Extract the (x, y) coordinate from the center of the cell holding the provided text.  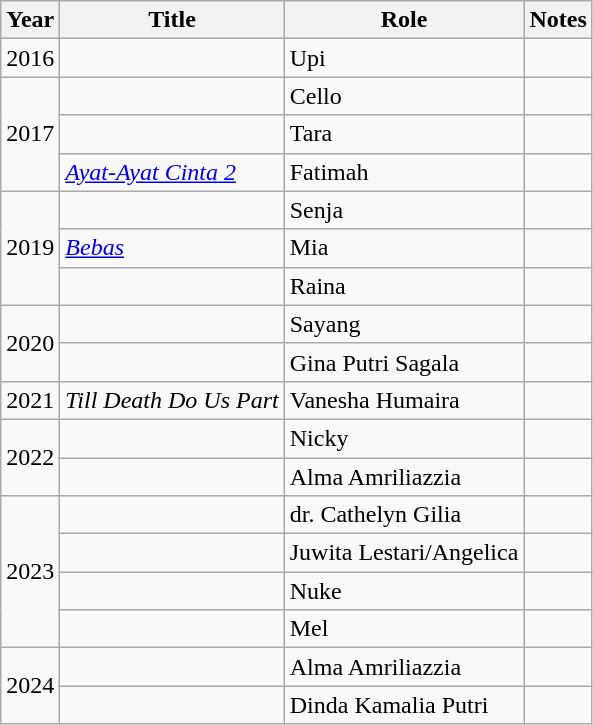
2021 (30, 400)
Fatimah (404, 172)
Till Death Do Us Part (172, 400)
Nicky (404, 438)
Upi (404, 58)
Dinda Kamalia Putri (404, 705)
Juwita Lestari/Angelica (404, 553)
Vanesha Humaira (404, 400)
Mel (404, 629)
2023 (30, 572)
Bebas (172, 248)
2024 (30, 686)
2020 (30, 343)
2019 (30, 248)
2022 (30, 457)
2017 (30, 134)
Title (172, 20)
Ayat-Ayat Cinta 2 (172, 172)
Sayang (404, 324)
Notes (558, 20)
Gina Putri Sagala (404, 362)
Raina (404, 286)
Nuke (404, 591)
Mia (404, 248)
dr. Cathelyn Gilia (404, 515)
2016 (30, 58)
Cello (404, 96)
Year (30, 20)
Tara (404, 134)
Senja (404, 210)
Role (404, 20)
